Pinpoint the cell where the given text exists, returning its [X, Y] midpoint coordinate. 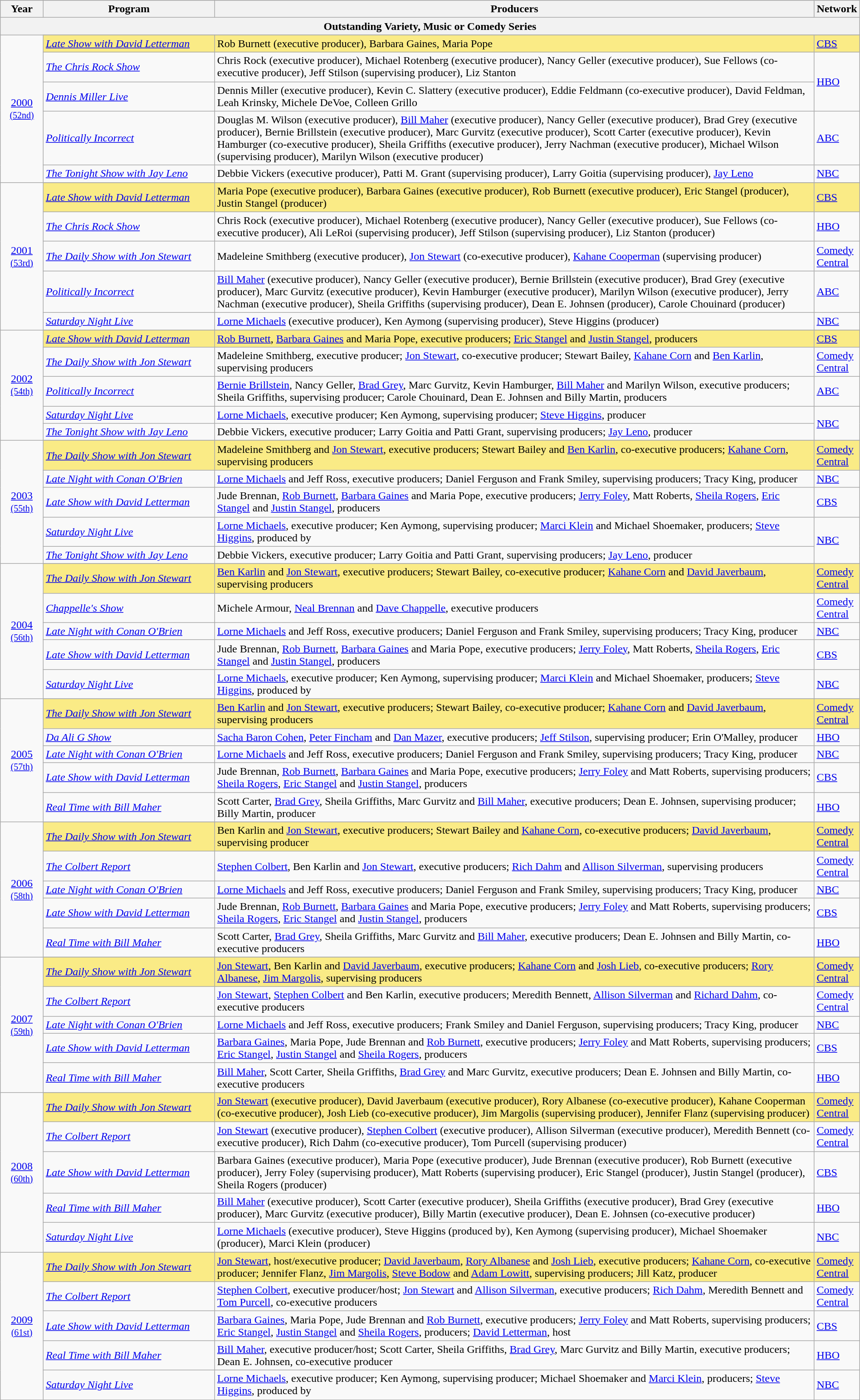
2004(56th) [22, 631]
2002(54th) [22, 385]
Da Ali G Show [129, 737]
Madeleine Smithberg, executive producer; Jon Stewart, co-executive producer; Stewart Bailey, Kahane Corn and Ben Karlin, supervising producers [514, 362]
Sacha Baron Cohen, Peter Fincham and Dan Mazer, executive producers; Jeff Stilson, supervising producer; Erin O'Malley, producer [514, 737]
2007(59th) [22, 1025]
Stephen Colbert, Ben Karlin and Jon Stewart, executive producers; Rich Dahm and Allison Silverman, supervising producers [514, 866]
Madeleine Smithberg (executive producer), Jon Stewart (co-executive producer), Kahane Cooperman (supervising producer) [514, 256]
2000(52nd) [22, 109]
Jon Stewart, Stephen Colbert and Ben Karlin, executive producers; Meredith Bennett, Allison Silverman and Richard Dahm, co-executive producers [514, 1001]
2008(60th) [22, 1172]
Year [22, 9]
Lorne Michaels and Jeff Ross, executive producers; Frank Smiley and Daniel Ferguson, supervising producers; Tracy King, producer [514, 1025]
2003(55th) [22, 502]
Chappelle's Show [129, 608]
Michele Armour, Neal Brennan and Dave Chappelle, executive producers [514, 608]
Lorne Michaels (executive producer), Ken Aymong (supervising producer), Steve Higgins (producer) [514, 321]
2005(57th) [22, 760]
Rob Burnett, Barbara Gaines and Maria Pope, executive producers; Eric Stangel and Justin Stangel, producers [514, 339]
Producers [514, 9]
Program [129, 9]
2001(53rd) [22, 256]
Ben Karlin and Jon Stewart, executive producers; Stewart Bailey and Kahane Corn, co-executive producers; David Javerbaum, supervising producer [514, 837]
Outstanding Variety, Music or Comedy Series [430, 26]
Debbie Vickers (executive producer), Patti M. Grant (supervising producer), Larry Goitia (supervising producer), Jay Leno [514, 174]
Bill Maher, Scott Carter, Sheila Griffiths, Brad Grey and Marc Gurvitz, executive producers; Dean E. Johnsen and Billy Martin, co-executive producers [514, 1077]
Madeleine Smithberg and Jon Stewart, executive producers; Stewart Bailey and Ben Karlin, co-executive producers; Kahane Corn, supervising producers [514, 455]
Rob Burnett (executive producer), Barbara Gaines, Maria Pope [514, 44]
Lorne Michaels, executive producer; Ken Aymong, supervising producer; Steve Higgins, producer [514, 415]
Lorne Michaels, executive producer; Ken Aymong, supervising producer; Michael Shoemaker and Marci Klein, producers; Steve Higgins, produced by [514, 1385]
Scott Carter, Brad Grey, Sheila Griffiths, Marc Gurvitz and Bill Maher, executive producers; Dean E. Johnsen and Billy Martin, co-executive producers [514, 942]
Network [837, 9]
Dennis Miller Live [129, 96]
2009(61st) [22, 1326]
2006(58th) [22, 890]
